Detect which cell encompasses the target text, then output its [X, Y] center coordinate. 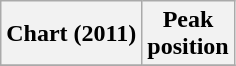
Peakposition [188, 34]
Chart (2011) [72, 34]
